Return [x, y] of the center of cell containing provided text 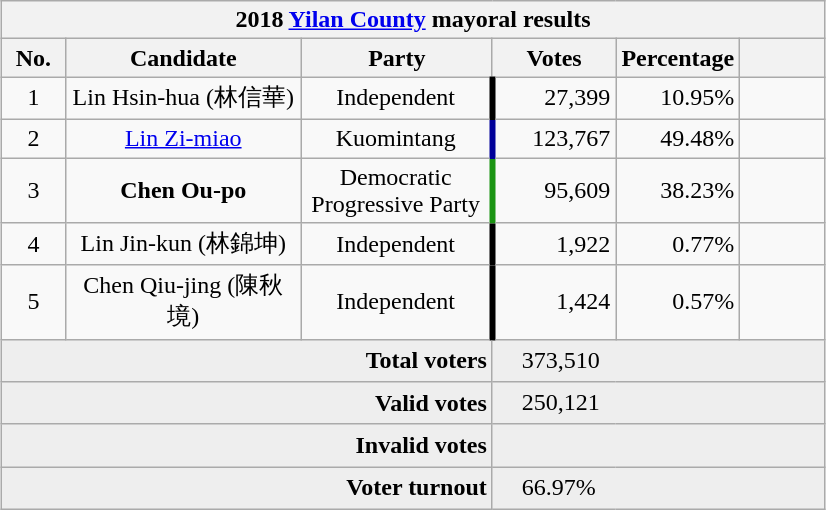
Chen Qiu-jing (陳秋境) [183, 302]
Chen Ou-po [183, 190]
1,922 [554, 244]
Votes [554, 58]
123,767 [554, 138]
Kuomintang [396, 138]
5 [34, 302]
27,399 [554, 98]
Total voters [248, 360]
Party [396, 58]
Percentage [678, 58]
Valid votes [248, 404]
Lin Jin-kun (林錦坤) [183, 244]
2018 Yilan County mayoral results [414, 20]
Democratic Progressive Party [396, 190]
Voter turnout [248, 488]
0.57% [678, 302]
2 [34, 138]
49.48% [678, 138]
Invalid votes [248, 446]
Lin Zi-miao [183, 138]
66.97% [658, 488]
No. [34, 58]
0.77% [678, 244]
Lin Hsin-hua (林信華) [183, 98]
373,510 [658, 360]
1,424 [554, 302]
95,609 [554, 190]
1 [34, 98]
Candidate [183, 58]
10.95% [678, 98]
38.23% [678, 190]
4 [34, 244]
250,121 [658, 404]
3 [34, 190]
